Return the [x, y] coordinate for the center point of the cell that contains the specified text.  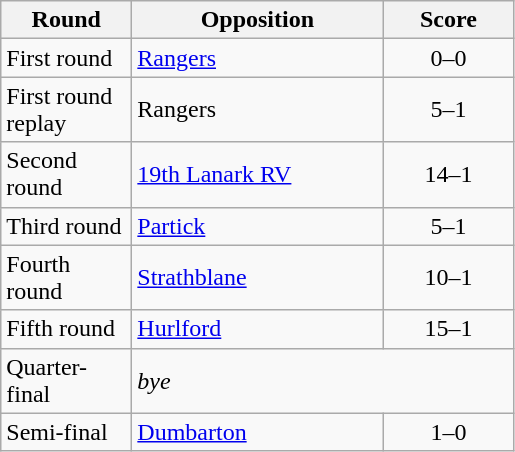
Partick [258, 226]
14–1 [448, 174]
15–1 [448, 329]
Fifth round [66, 329]
Round [66, 20]
Strathblane [258, 278]
bye [323, 380]
Score [448, 20]
1–0 [448, 432]
Hurlford [258, 329]
10–1 [448, 278]
Second round [66, 174]
Third round [66, 226]
First round [66, 58]
Fourth round [66, 278]
First round replay [66, 110]
Quarter-final [66, 380]
Semi-final [66, 432]
Dumbarton [258, 432]
Opposition [258, 20]
0–0 [448, 58]
19th Lanark RV [258, 174]
